Identify which cell holds the provided text, then report its (x, y) central coordinate. 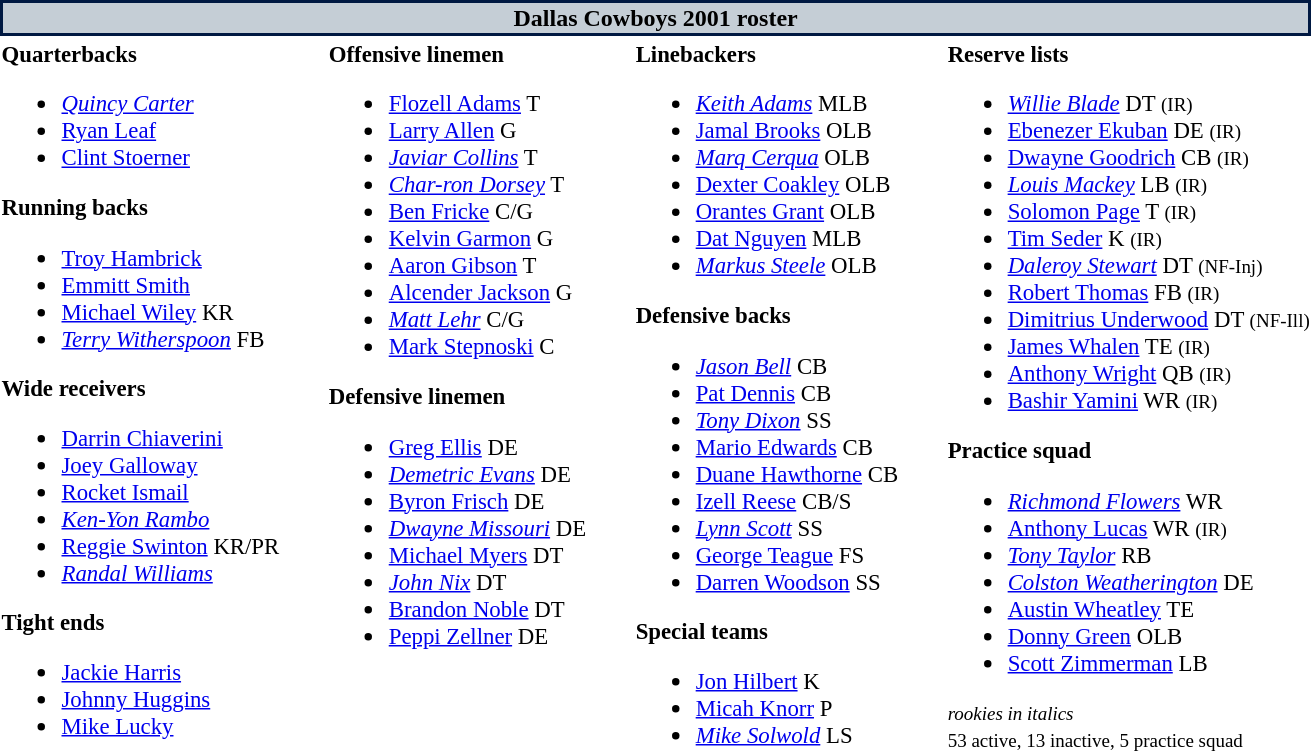
Dallas Cowboys 2001 roster (656, 18)
